Identify which cell holds the provided text, then report its [X, Y] central coordinate. 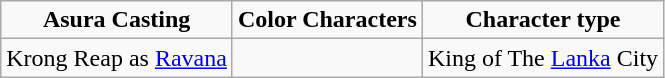
Krong Reap as Ravana [117, 58]
Character type [542, 20]
King of The Lanka City [542, 58]
Color Characters [327, 20]
Asura Casting [117, 20]
